Output the [x, y] coordinate of the center of the cell containing the given text.  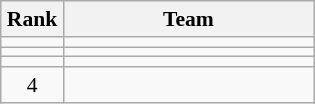
Team [188, 19]
Rank [32, 19]
4 [32, 85]
